Scan for the cell matching the given text and deliver its (x, y) coordinate at center. 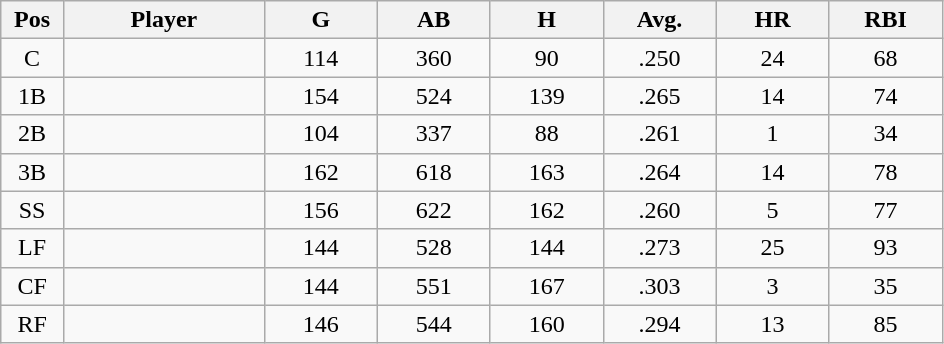
.273 (660, 248)
544 (434, 324)
G (320, 20)
77 (886, 210)
551 (434, 286)
1 (772, 134)
13 (772, 324)
RF (32, 324)
Avg. (660, 20)
.294 (660, 324)
.265 (660, 96)
25 (772, 248)
104 (320, 134)
85 (886, 324)
88 (546, 134)
.261 (660, 134)
HR (772, 20)
AB (434, 20)
RBI (886, 20)
Pos (32, 20)
337 (434, 134)
114 (320, 58)
.303 (660, 286)
C (32, 58)
35 (886, 286)
H (546, 20)
618 (434, 172)
.264 (660, 172)
139 (546, 96)
CF (32, 286)
1B (32, 96)
78 (886, 172)
360 (434, 58)
163 (546, 172)
146 (320, 324)
68 (886, 58)
528 (434, 248)
622 (434, 210)
74 (886, 96)
SS (32, 210)
154 (320, 96)
LF (32, 248)
3B (32, 172)
90 (546, 58)
.260 (660, 210)
34 (886, 134)
24 (772, 58)
167 (546, 286)
156 (320, 210)
Player (164, 20)
.250 (660, 58)
5 (772, 210)
160 (546, 324)
93 (886, 248)
2B (32, 134)
3 (772, 286)
524 (434, 96)
